Output the [X, Y] coordinate of the center of the cell containing the given text.  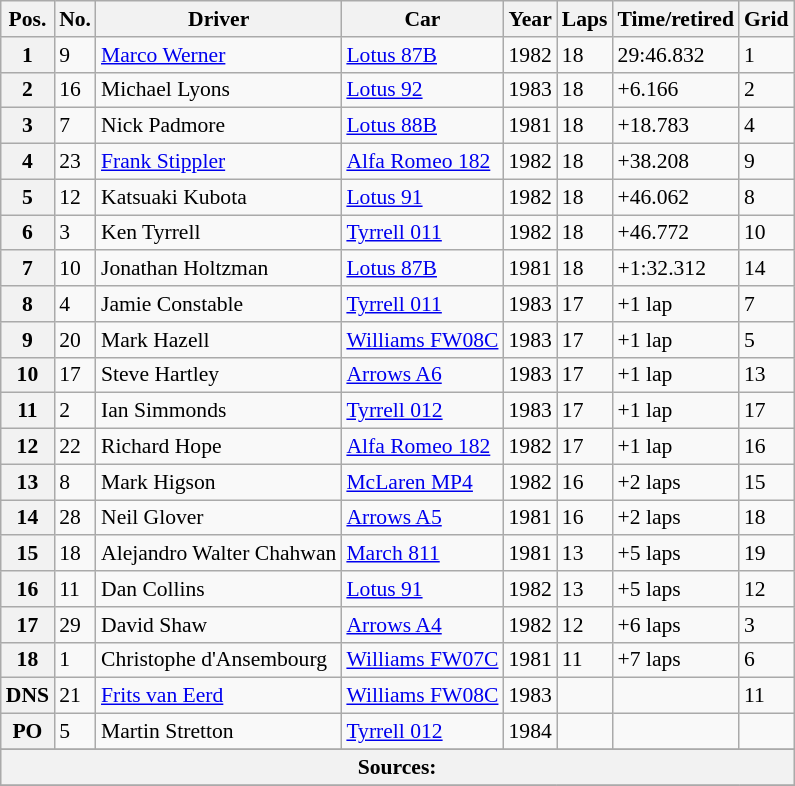
Lotus 92 [422, 90]
Frank Stippler [218, 162]
Williams FW07C [422, 660]
Arrows A4 [422, 625]
No. [75, 19]
DNS [28, 696]
Michael Lyons [218, 90]
Arrows A5 [422, 518]
Arrows A6 [422, 375]
Sources: [398, 767]
David Shaw [218, 625]
+18.783 [676, 126]
Christophe d'Ansembourg [218, 660]
Time/retired [676, 19]
Ken Tyrrell [218, 233]
+46.772 [676, 233]
PO [28, 732]
Alejandro Walter Chahwan [218, 554]
McLaren MP4 [422, 482]
Lotus 88B [422, 126]
Martin Stretton [218, 732]
Jamie Constable [218, 304]
Mark Higson [218, 482]
Pos. [28, 19]
Frits van Eerd [218, 696]
29 [75, 625]
23 [75, 162]
Mark Hazell [218, 340]
21 [75, 696]
28 [75, 518]
Year [530, 19]
1984 [530, 732]
Jonathan Holtzman [218, 269]
+6 laps [676, 625]
Katsuaki Kubota [218, 197]
Neil Glover [218, 518]
20 [75, 340]
Car [422, 19]
Grid [766, 19]
Nick Padmore [218, 126]
+1:32.312 [676, 269]
Laps [585, 19]
Richard Hope [218, 447]
Dan Collins [218, 589]
22 [75, 447]
Marco Werner [218, 55]
+46.062 [676, 197]
+38.208 [676, 162]
Steve Hartley [218, 375]
19 [766, 554]
+7 laps [676, 660]
March 811 [422, 554]
Ian Simmonds [218, 411]
29:46.832 [676, 55]
Driver [218, 19]
+6.166 [676, 90]
